Capture the cell that displays the provided text and extract its (x, y) central coordinate. 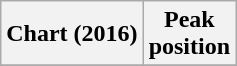
Chart (2016) (72, 34)
Peak position (189, 34)
